Pinpoint the cell where the given text exists, returning its [X, Y] midpoint coordinate. 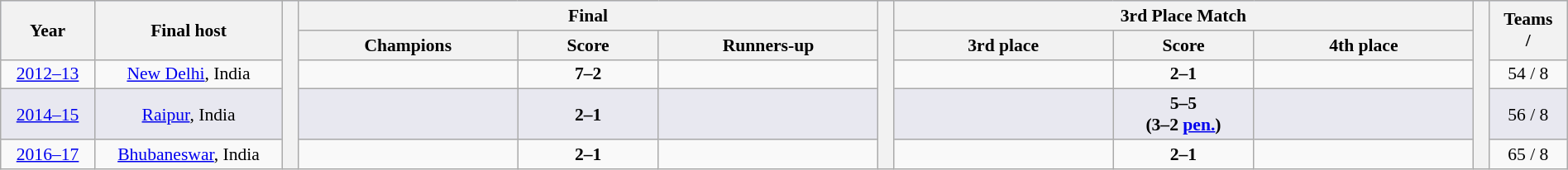
3rd Place Match [1184, 16]
65 / 8 [1528, 154]
56 / 8 [1528, 114]
4th place [1363, 45]
Raipur, India [189, 114]
Runners-up [767, 45]
Champions [409, 45]
7–2 [588, 74]
2014–15 [48, 114]
2012–13 [48, 74]
Bhubaneswar, India [189, 154]
New Delhi, India [189, 74]
Final [589, 16]
Teams / [1528, 30]
3rd place [1004, 45]
Final host [189, 30]
Year [48, 30]
2016–17 [48, 154]
5–5(3–2 pen.) [1183, 114]
54 / 8 [1528, 74]
